Pinpoint the cell where the given text exists, returning its (x, y) midpoint coordinate. 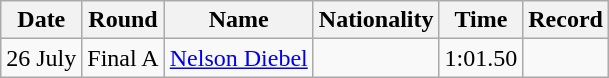
1:01.50 (481, 58)
Round (123, 20)
26 July (42, 58)
Time (481, 20)
Date (42, 20)
Final A (123, 58)
Nationality (376, 20)
Name (238, 20)
Nelson Diebel (238, 58)
Record (566, 20)
